Extract the (x, y) coordinate from the center of the cell holding the provided text.  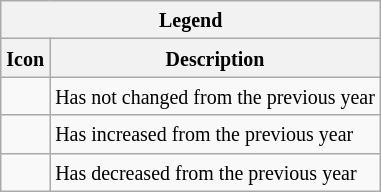
Has decreased from the previous year (216, 172)
Description (216, 58)
Has increased from the previous year (216, 134)
Icon (26, 58)
Has not changed from the previous year (216, 96)
Legend (191, 20)
